Detect which cell encompasses the target text, then output its [x, y] center coordinate. 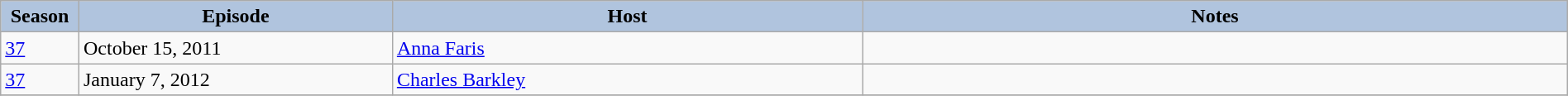
Host [627, 17]
Anna Faris [627, 48]
Episode [235, 17]
Season [40, 17]
Notes [1216, 17]
January 7, 2012 [235, 79]
October 15, 2011 [235, 48]
Charles Barkley [627, 79]
